Determine the [X, Y] coordinate at the center of the cell enclosing the given text.  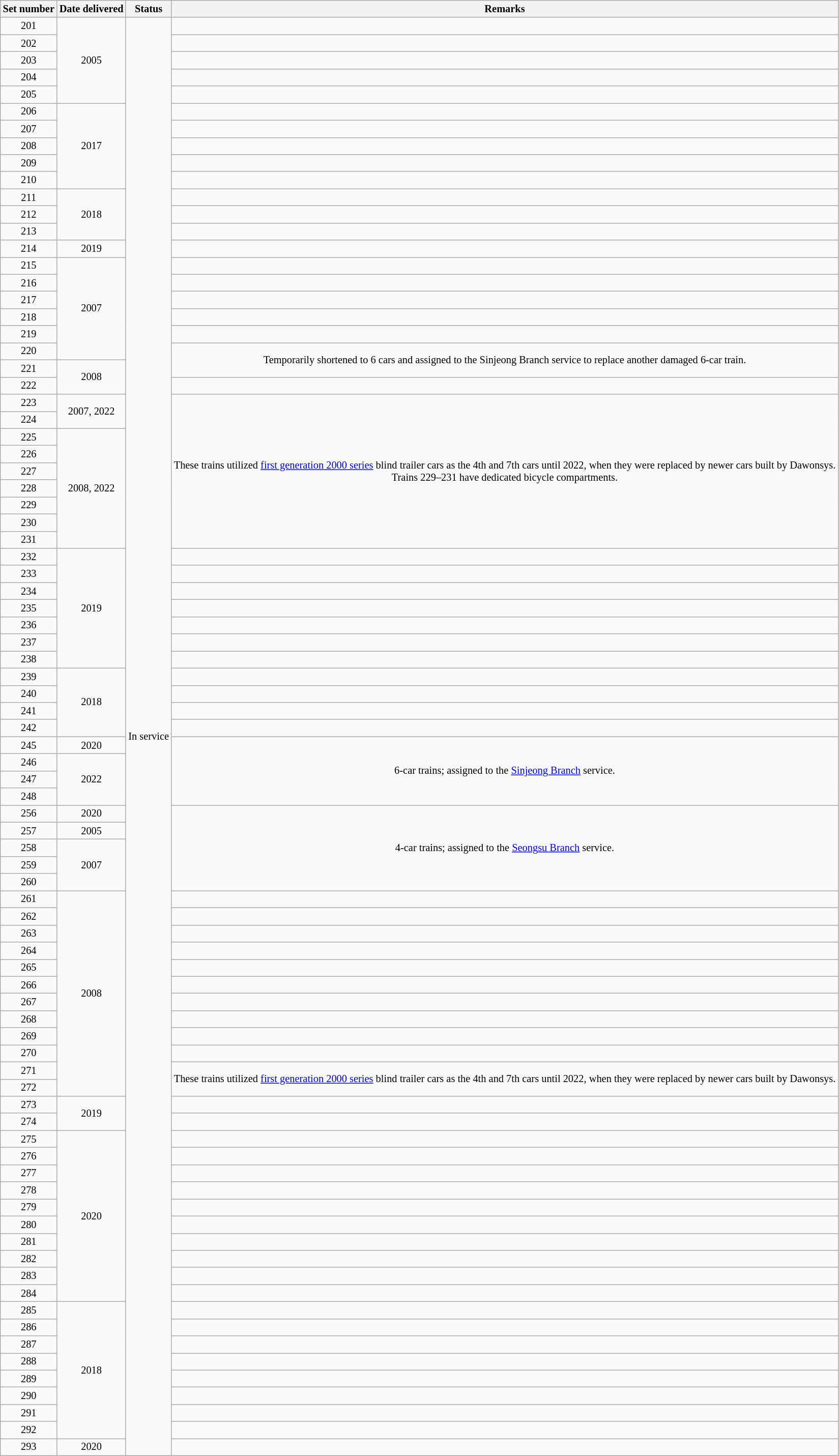
228 [28, 488]
212 [28, 214]
262 [28, 916]
208 [28, 146]
248 [28, 797]
242 [28, 728]
Temporarily shortened to 6 cars and assigned to the Sinjeong Branch service to replace another damaged 6-car train. [505, 359]
223 [28, 402]
210 [28, 180]
260 [28, 882]
256 [28, 813]
Remarks [505, 9]
266 [28, 985]
203 [28, 60]
268 [28, 1019]
259 [28, 865]
231 [28, 540]
236 [28, 625]
226 [28, 454]
287 [28, 1345]
Status [149, 9]
222 [28, 386]
279 [28, 1207]
225 [28, 437]
245 [28, 745]
209 [28, 163]
257 [28, 831]
202 [28, 43]
229 [28, 505]
288 [28, 1361]
2007, 2022 [92, 411]
264 [28, 950]
217 [28, 300]
281 [28, 1242]
258 [28, 848]
278 [28, 1190]
237 [28, 643]
284 [28, 1293]
282 [28, 1259]
227 [28, 471]
265 [28, 968]
211 [28, 197]
214 [28, 249]
238 [28, 659]
293 [28, 1447]
292 [28, 1430]
271 [28, 1070]
201 [28, 26]
241 [28, 711]
267 [28, 1002]
204 [28, 77]
219 [28, 334]
285 [28, 1310]
Set number [28, 9]
247 [28, 779]
2017 [92, 145]
261 [28, 899]
205 [28, 95]
239 [28, 677]
263 [28, 934]
216 [28, 283]
273 [28, 1104]
283 [28, 1276]
In service [149, 737]
213 [28, 231]
291 [28, 1413]
289 [28, 1379]
269 [28, 1036]
232 [28, 557]
230 [28, 522]
277 [28, 1173]
246 [28, 762]
206 [28, 111]
4-car trains; assigned to the Seongsu Branch service. [505, 848]
233 [28, 574]
221 [28, 368]
274 [28, 1122]
234 [28, 591]
215 [28, 266]
290 [28, 1395]
286 [28, 1327]
6-car trains; assigned to the Sinjeong Branch service. [505, 771]
2008, 2022 [92, 488]
218 [28, 317]
275 [28, 1139]
224 [28, 420]
235 [28, 608]
220 [28, 351]
272 [28, 1088]
270 [28, 1053]
2022 [92, 779]
Date delivered [92, 9]
276 [28, 1156]
240 [28, 694]
207 [28, 129]
280 [28, 1225]
